Return [x, y] of the center of cell containing provided text 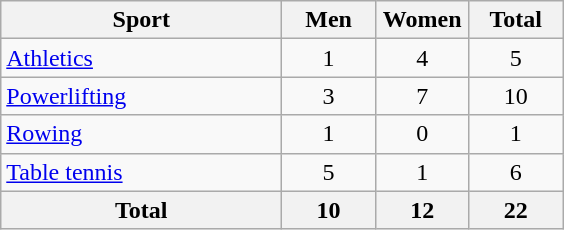
Athletics [142, 58]
7 [422, 96]
Men [329, 20]
0 [422, 134]
12 [422, 210]
3 [329, 96]
Sport [142, 20]
Table tennis [142, 172]
Powerlifting [142, 96]
6 [516, 172]
Women [422, 20]
22 [516, 210]
4 [422, 58]
Rowing [142, 134]
